Search for the cell housing the specified text and yield its (X, Y) center coordinate. 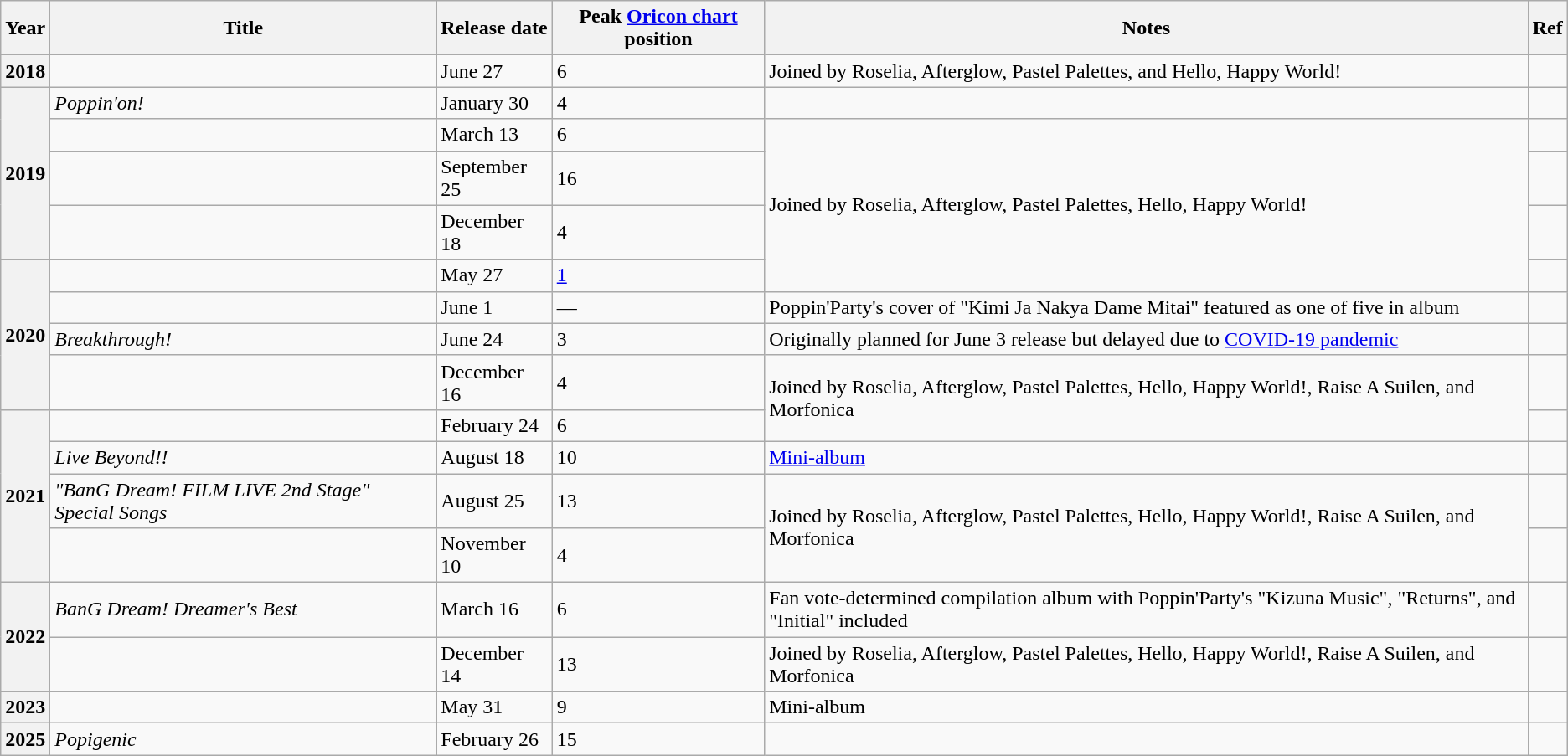
2023 (25, 707)
March 16 (494, 609)
August 18 (494, 457)
2025 (25, 739)
December 14 (494, 665)
"BanG Dream! FILM LIVE 2nd Stage" Special Songs (243, 501)
Release date (494, 28)
— (658, 307)
May 27 (494, 275)
Poppin'Party's cover of "Kimi Ja Nakya Dame Mitai" featured as one of five in album (1146, 307)
Live Beyond!! (243, 457)
November 10 (494, 556)
2018 (25, 71)
Year (25, 28)
Ref (1548, 28)
December 16 (494, 382)
September 25 (494, 177)
Joined by Roselia, Afterglow, Pastel Palettes, and Hello, Happy World! (1146, 71)
March 13 (494, 135)
2021 (25, 496)
Notes (1146, 28)
2022 (25, 637)
August 25 (494, 501)
16 (658, 177)
May 31 (494, 707)
Joined by Roselia, Afterglow, Pastel Palettes, Hello, Happy World! (1146, 205)
2019 (25, 173)
BanG Dream! Dreamer's Best (243, 609)
3 (658, 339)
Popigenic (243, 739)
Breakthrough! (243, 339)
Peak Oricon chart position (658, 28)
2020 (25, 335)
1 (658, 275)
June 1 (494, 307)
10 (658, 457)
Originally planned for June 3 release but delayed due to COVID-19 pandemic (1146, 339)
December 18 (494, 233)
Fan vote-determined compilation album with Poppin'Party's "Kizuna Music", "Returns", and "Initial" included (1146, 609)
9 (658, 707)
February 26 (494, 739)
June 27 (494, 71)
February 24 (494, 425)
Title (243, 28)
June 24 (494, 339)
Poppin'on! (243, 103)
15 (658, 739)
January 30 (494, 103)
